Provide the (X, Y) coordinate of the cell's center where the given text is located.  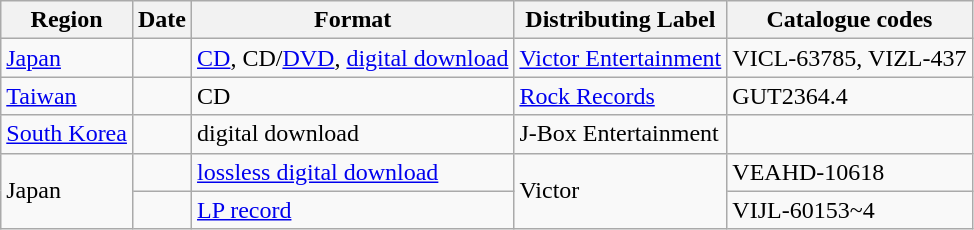
GUT2364.4 (850, 96)
Date (162, 20)
LP record (353, 210)
Victor (620, 191)
VICL-63785, VIZL-437 (850, 58)
Taiwan (67, 96)
Victor Entertainment (620, 58)
digital download (353, 134)
Rock Records (620, 96)
Catalogue codes (850, 20)
CD (353, 96)
South Korea (67, 134)
CD, CD/DVD, digital download (353, 58)
Region (67, 20)
lossless digital download (353, 172)
Format (353, 20)
J-Box Entertainment (620, 134)
Distributing Label (620, 20)
VEAHD-10618 (850, 172)
VIJL-60153~4 (850, 210)
